From the cell containing the given text, extract its center point as [x, y] coordinate. 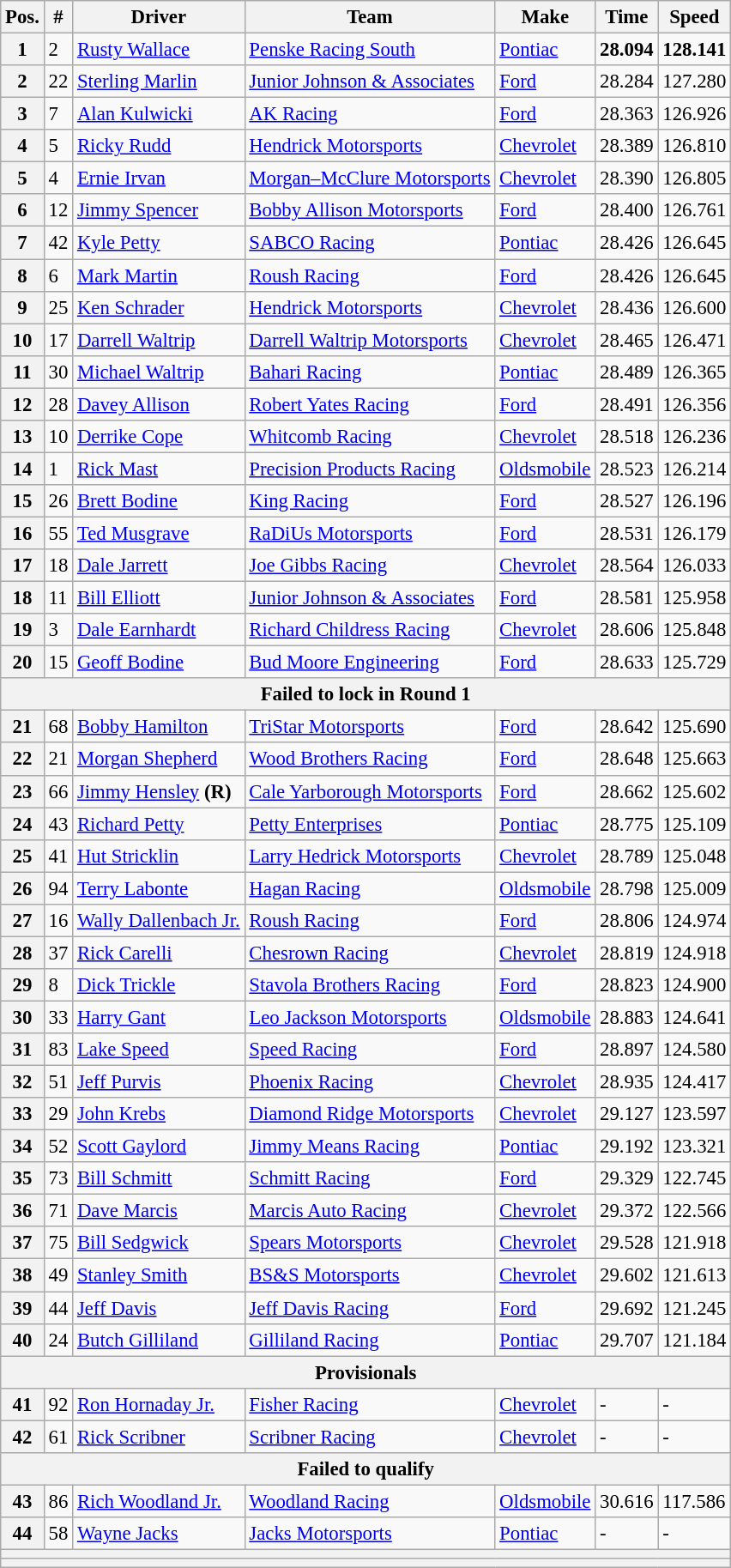
34 [22, 1147]
35 [22, 1178]
Phoenix Racing [370, 1082]
29.602 [626, 1275]
28.648 [626, 760]
Dale Earnhardt [159, 630]
Whitcomb Racing [370, 437]
Butch Gilliland [159, 1340]
Ted Musgrave [159, 533]
39 [22, 1308]
Robert Yates Racing [370, 404]
9 [22, 307]
Leo Jackson Motorsports [370, 1017]
Bill Sedgwick [159, 1244]
Ricky Rudd [159, 146]
28.935 [626, 1082]
28.094 [626, 50]
28.523 [626, 469]
66 [58, 791]
124.580 [695, 1050]
AK Racing [370, 114]
125.048 [695, 856]
Rusty Wallace [159, 50]
126.805 [695, 179]
28.518 [626, 437]
14 [22, 469]
Sterling Marlin [159, 82]
29.329 [626, 1178]
30.616 [626, 1501]
126.033 [695, 566]
29.528 [626, 1244]
Joe Gibbs Racing [370, 566]
Speed Racing [370, 1050]
124.900 [695, 985]
Marcis Auto Racing [370, 1211]
36 [22, 1211]
28.389 [626, 146]
92 [58, 1404]
Jimmy Spencer [159, 210]
Jacks Motorsports [370, 1534]
Team [370, 17]
126.761 [695, 210]
Make [546, 17]
121.918 [695, 1244]
Dave Marcis [159, 1211]
Provisionals [365, 1372]
Diamond Ridge Motorsports [370, 1114]
51 [58, 1082]
28.436 [626, 307]
125.958 [695, 598]
Darrell Waltrip [159, 340]
Brett Bodine [159, 501]
127.280 [695, 82]
28.662 [626, 791]
Bobby Hamilton [159, 727]
Alan Kulwicki [159, 114]
126.365 [695, 372]
32 [22, 1082]
126.179 [695, 533]
Woodland Racing [370, 1501]
Time [626, 17]
20 [22, 663]
Failed to lock in Round 1 [365, 694]
Pos. [22, 17]
121.613 [695, 1275]
Spears Motorsports [370, 1244]
126.926 [695, 114]
Larry Hedrick Motorsports [370, 856]
94 [58, 888]
28.581 [626, 598]
126.810 [695, 146]
28.400 [626, 210]
28.363 [626, 114]
Morgan–McClure Motorsports [370, 179]
Ken Schrader [159, 307]
71 [58, 1211]
28.489 [626, 372]
28.642 [626, 727]
Stavola Brothers Racing [370, 985]
Rick Scribner [159, 1437]
121.245 [695, 1308]
Wally Dallenbach Jr. [159, 921]
Ernie Irvan [159, 179]
Schmitt Racing [370, 1178]
Darrell Waltrip Motorsports [370, 340]
86 [58, 1501]
123.597 [695, 1114]
Gilliland Racing [370, 1340]
Ron Hornaday Jr. [159, 1404]
52 [58, 1147]
Hut Stricklin [159, 856]
Terry Labonte [159, 888]
TriStar Motorsports [370, 727]
# [58, 17]
Bahari Racing [370, 372]
40 [22, 1340]
126.214 [695, 469]
28.606 [626, 630]
58 [58, 1534]
Morgan Shepherd [159, 760]
Scribner Racing [370, 1437]
Fisher Racing [370, 1404]
Rick Carelli [159, 953]
Bud Moore Engineering [370, 663]
John Krebs [159, 1114]
Derrike Cope [159, 437]
75 [58, 1244]
28.798 [626, 888]
123.321 [695, 1147]
28.465 [626, 340]
126.600 [695, 307]
28.633 [626, 663]
126.356 [695, 404]
Michael Waltrip [159, 372]
Bill Elliott [159, 598]
Davey Allison [159, 404]
27 [22, 921]
117.586 [695, 1501]
125.009 [695, 888]
28.823 [626, 985]
38 [22, 1275]
126.196 [695, 501]
28.883 [626, 1017]
Dale Jarrett [159, 566]
125.663 [695, 760]
31 [22, 1050]
124.417 [695, 1082]
125.109 [695, 824]
Jimmy Hensley (R) [159, 791]
28.775 [626, 824]
122.745 [695, 1178]
29.127 [626, 1114]
124.974 [695, 921]
55 [58, 533]
Failed to qualify [365, 1469]
29.372 [626, 1211]
83 [58, 1050]
61 [58, 1437]
Geoff Bodine [159, 663]
68 [58, 727]
28.531 [626, 533]
124.918 [695, 953]
RaDiUs Motorsports [370, 533]
122.566 [695, 1211]
Penske Racing South [370, 50]
19 [22, 630]
Bobby Allison Motorsports [370, 210]
121.184 [695, 1340]
73 [58, 1178]
Jeff Davis Racing [370, 1308]
Dick Trickle [159, 985]
Cale Yarborough Motorsports [370, 791]
Mark Martin [159, 275]
125.729 [695, 663]
Kyle Petty [159, 243]
28.491 [626, 404]
Petty Enterprises [370, 824]
Precision Products Racing [370, 469]
Bill Schmitt [159, 1178]
28.564 [626, 566]
Hagan Racing [370, 888]
29.192 [626, 1147]
Harry Gant [159, 1017]
Richard Petty [159, 824]
124.641 [695, 1017]
28.390 [626, 179]
Jeff Purvis [159, 1082]
Richard Childress Racing [370, 630]
13 [22, 437]
Lake Speed [159, 1050]
28.527 [626, 501]
Driver [159, 17]
Scott Gaylord [159, 1147]
Wayne Jacks [159, 1534]
23 [22, 791]
126.471 [695, 340]
28.819 [626, 953]
Speed [695, 17]
125.690 [695, 727]
Jimmy Means Racing [370, 1147]
125.848 [695, 630]
King Racing [370, 501]
125.602 [695, 791]
28.284 [626, 82]
Rich Woodland Jr. [159, 1501]
SABCO Racing [370, 243]
28.789 [626, 856]
126.236 [695, 437]
28.897 [626, 1050]
Chesrown Racing [370, 953]
Jeff Davis [159, 1308]
49 [58, 1275]
Rick Mast [159, 469]
29.692 [626, 1308]
Stanley Smith [159, 1275]
29.707 [626, 1340]
BS&S Motorsports [370, 1275]
Wood Brothers Racing [370, 760]
128.141 [695, 50]
28.806 [626, 921]
